Determine the [x, y] coordinate at the center of the cell enclosing the given text.  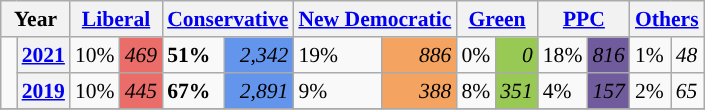
New Democratic [374, 19]
2,891 [260, 91]
9% [337, 91]
816 [608, 55]
PPC [584, 19]
8% [476, 91]
0% [476, 55]
67% [193, 91]
886 [418, 55]
2,342 [260, 55]
0 [516, 55]
2021 [44, 55]
Liberal [116, 19]
4% [563, 91]
469 [142, 55]
2019 [44, 91]
Year [36, 19]
Conservative [228, 19]
51% [193, 55]
1% [650, 55]
Others [667, 19]
445 [142, 91]
157 [608, 91]
2% [650, 91]
65 [688, 91]
18% [563, 55]
Green [496, 19]
48 [688, 55]
388 [418, 91]
351 [516, 91]
19% [337, 55]
